Find where the given text appears and provide that cell's center as (x, y) coordinate. 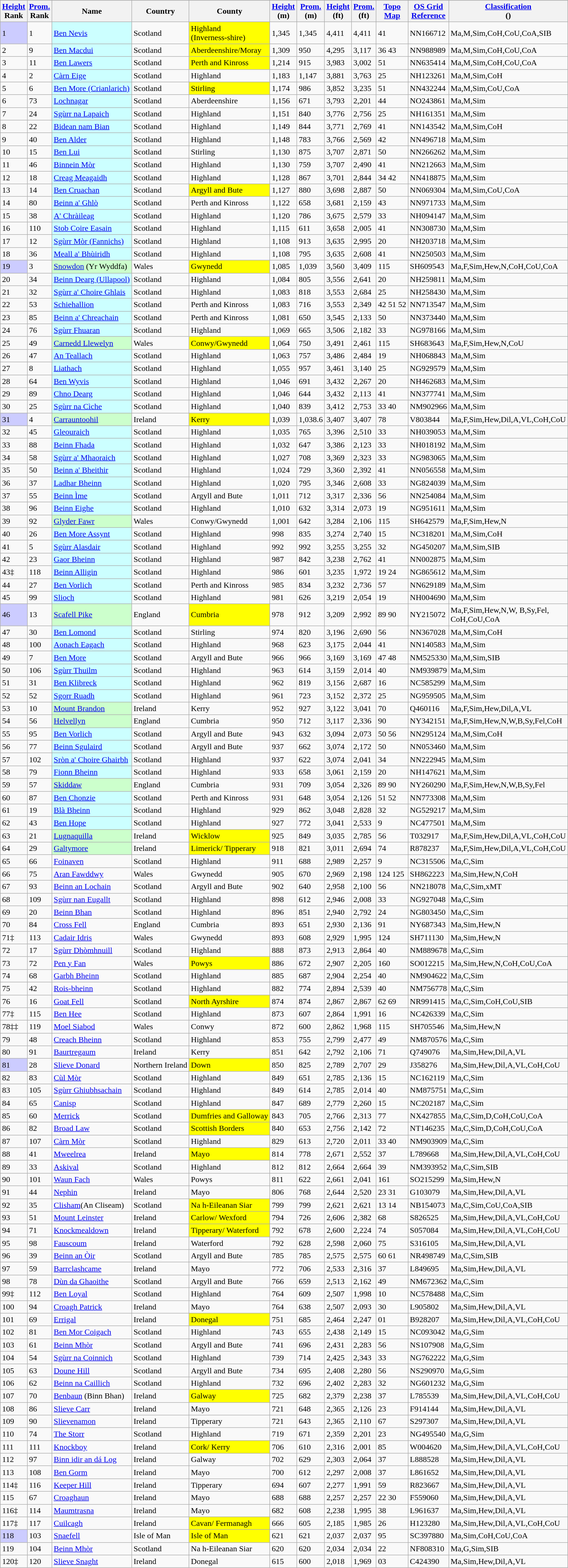
2,392 (364, 470)
NM939879 (429, 670)
1,122 (283, 203)
L961637 (429, 1510)
NG495540 (429, 1434)
SH705546 (429, 1027)
875 (310, 152)
W004620 (429, 1447)
2,828 (364, 810)
2,484 (364, 356)
3,852 (338, 88)
Sgùrr Dhòmhnuill (92, 950)
Blà Bheinn (92, 810)
Ma,M,Sim,CoH,CoU,CoA,SIB (508, 33)
Gaor Bheinn (92, 559)
818 (310, 292)
77‡ (14, 1014)
Ma,F,Sim,Hew,N,CoU (508, 343)
1,010 (283, 508)
Ben Macdui (92, 50)
1,032 (283, 445)
2,690 (364, 632)
2,799 (338, 1040)
2,992 (364, 615)
B928207 (429, 1319)
Beinn Ìme (92, 496)
Height(m) (283, 11)
V803844 (429, 419)
2,606 (338, 1218)
NM889678 (429, 950)
2,093 (364, 1307)
655 (310, 1332)
743 (283, 1332)
911 (283, 861)
2,343 (364, 1358)
Mount Brandon (92, 708)
3,675 (338, 216)
NC477501 (429, 823)
3,175 (338, 645)
120 (39, 1561)
62 69 (392, 1001)
1,024 (283, 470)
Creach Bheinn (92, 1040)
NC202187 (429, 1103)
NG762222 (429, 1358)
1,309 (283, 50)
NM672362 (429, 1281)
S826525 (429, 1218)
638 (310, 1307)
774 (310, 988)
2,598 (338, 1243)
2,100 (364, 887)
952 (283, 708)
2,408 (338, 1370)
NN988989 (429, 50)
898 (283, 899)
2,431 (338, 1345)
TopoMap (392, 11)
2,569 (364, 139)
NN629189 (429, 585)
1,055 (283, 368)
2,172 (364, 747)
Waun Fach (92, 1179)
Scottish Borders (229, 1129)
NC315506 (429, 861)
968 (283, 645)
Ben Mor Coigach (92, 1332)
2,989 (338, 861)
SH683643 (429, 343)
116 (39, 1485)
2,684 (364, 292)
829 (283, 1141)
NH018192 (429, 445)
2,277 (338, 1485)
3,196 (338, 632)
NN367028 (429, 632)
3,506 (338, 330)
NF808310 (429, 1549)
3,346 (338, 483)
Sgùrr nan Eugallt (92, 899)
Ben Hee (92, 1014)
757 (310, 356)
3,386 (338, 445)
NN308730 (429, 228)
Keeper Hill (92, 1485)
Sgùrr Thuilm (92, 670)
2,661 (338, 1179)
SH711130 (429, 938)
2,198 (364, 874)
Cuilcagh (92, 1523)
NS290970 (429, 1370)
C424390 (429, 1561)
886 (283, 963)
Beinn an Lochain (92, 887)
NN418875 (429, 178)
929 (283, 810)
Fauscoum (92, 1243)
896 (283, 912)
2,913 (338, 950)
SH862223 (429, 874)
NN713547 (429, 305)
03 (392, 1561)
Nephin (92, 1192)
2,907 (338, 963)
2,313 (364, 1116)
3,698 (338, 190)
Aberdeenshire/Moray (229, 50)
Liathach (92, 368)
Ben Nevis (92, 33)
Conwy (229, 1027)
2,349 (364, 305)
3,061 (338, 772)
NH161351 (429, 114)
HeightRank (14, 11)
987 (283, 559)
3,094 (338, 734)
Stob Coire Easain (92, 228)
2,671 (338, 1154)
Prom.(m) (310, 11)
NY215072 (429, 615)
601 (310, 572)
766 (283, 1281)
2,789 (338, 1065)
NH068843 (429, 356)
A' Chràileag (92, 216)
741 (283, 1345)
117‡ (14, 1523)
Cork/ Kerry (229, 1447)
2,060 (364, 1243)
Cùl Mòr (92, 1078)
NG978166 (429, 330)
2,123 (364, 445)
3,360 (338, 470)
Clisham(An Cliseam) (92, 1205)
Goat Fell (92, 1001)
Q749076 (429, 1052)
2,490 (364, 165)
Classification() (508, 11)
Ma,F,Sim,Hew,N,W,B,Sy,Fel,CoH (508, 721)
2,372 (364, 696)
Benbaun (Binn Bhan) (92, 1396)
3,486 (338, 356)
2,054 (364, 598)
Slieve Snaght (92, 1561)
An Teallach (92, 356)
902 (283, 887)
2,995 (364, 241)
2,600 (338, 1231)
Down (229, 1065)
666 (283, 1523)
114‡ (14, 1485)
978 (283, 615)
Slieve Carr (92, 1408)
723 (310, 696)
1,040 (283, 407)
768 (310, 1192)
1,147 (310, 76)
2,224 (364, 1231)
161 (392, 1179)
Canisp (92, 1103)
47 48 (392, 658)
NN053460 (429, 747)
Northern Ireland (161, 1065)
3,274 (338, 534)
1,183 (283, 76)
819 (310, 683)
2,438 (338, 1332)
714 (310, 1358)
3,152 (338, 696)
L861652 (429, 1472)
3,238 (338, 559)
J358276 (429, 1065)
2,513 (338, 1281)
R823667 (429, 1485)
3,396 (338, 432)
Slieve Donard (92, 1065)
Snaefell (92, 1536)
Carlow/ Wexford (229, 1218)
Ben Lui (92, 152)
Ma,F,Sim,Hew,Dil,A,VL (508, 708)
NR991415 (429, 1001)
Schiehallion (92, 305)
2,641 (364, 279)
Binn idir an dá Log (92, 1460)
Beinn a' Bheithir (92, 470)
NC318201 (429, 534)
611 (310, 228)
Moel Siabod (92, 1027)
998 (283, 534)
4,295 (338, 50)
847 (283, 1103)
811 (283, 1179)
2,969 (338, 874)
3,314 (338, 508)
2,018 (338, 1561)
647 (310, 445)
160 (392, 963)
01 (392, 1319)
915 (310, 63)
1,011 (283, 496)
2,766 (338, 1116)
2,382 (364, 1218)
51 52 (392, 798)
2,001 (364, 1447)
Merrick (92, 1116)
Sgùrr a' Choire Ghlais (92, 292)
Cadair Idris (92, 938)
716 (310, 305)
Creag Meagaidh (92, 178)
OS GridReference (429, 11)
709 (310, 785)
Maumtrasna (92, 1510)
2,477 (364, 1040)
2,182 (364, 330)
116‡ (14, 1510)
2,044 (364, 645)
2,769 (364, 126)
F559060 (429, 1498)
Ben Lomond (92, 632)
Ben Gorm (92, 1472)
S297307 (429, 1422)
NN218078 (429, 887)
3,556 (338, 279)
NB154073 (429, 1205)
1,968 (364, 1027)
NM904622 (429, 976)
918 (283, 849)
NR498749 (429, 1256)
Sgùrr Fhuaran (92, 330)
2,930 (338, 925)
Croagh Patrick (92, 1307)
G103079 (429, 1192)
Q460116 (429, 708)
North Ayrshire (229, 1001)
Highland(Inverness-shire) (229, 33)
Askival (92, 1167)
36 43 (392, 50)
2,694 (364, 849)
672 (310, 963)
2,720 (338, 1141)
3,317 (338, 496)
2,871 (364, 152)
2,359 (338, 1434)
NN377741 (429, 394)
1,998 (364, 1294)
2,110 (364, 1422)
834 (310, 585)
L789668 (429, 1154)
Binnein Mòr (92, 165)
Beinn Alligin (92, 572)
County (229, 11)
806 (283, 1192)
3,766 (338, 139)
821 (310, 849)
Ma,Sim,Hew,N,CoH,CoU,CoA (508, 963)
Ma,Sim,CoH,CoU,CoA (508, 1536)
1,149 (283, 126)
2,644 (338, 1192)
Carrauntoohil (92, 419)
L785539 (429, 1396)
Name (92, 11)
3,140 (364, 368)
NH147621 (429, 772)
825 (310, 1065)
Beinn Sgulaird (92, 747)
NC093042 (429, 1332)
3,491 (338, 343)
843 (283, 1116)
Waterford (229, 1243)
Gleouraich (92, 432)
3,156 (338, 683)
NN635414 (429, 63)
NG929579 (429, 368)
Beinn na Caillich (92, 1383)
3,776 (338, 114)
Ben Hope (92, 823)
3,122 (338, 708)
628 (310, 1243)
925 (283, 836)
43‡ (14, 572)
734 (283, 1370)
NG959505 (429, 696)
NH004690 (429, 598)
Sgùrr na Cìche (92, 407)
T032917 (429, 836)
SO012215 (429, 963)
665 (310, 330)
2,247 (364, 1319)
2,297 (338, 1472)
NN069304 (429, 190)
Broad Law (92, 1129)
3,035 (338, 836)
Rois-bheinn (92, 988)
1,174 (283, 88)
3,763 (364, 76)
2,260 (364, 1103)
2,736 (364, 585)
2,064 (364, 1460)
Prom.Rank (39, 11)
835 (310, 534)
NH123261 (429, 76)
Garbh Bheinn (92, 976)
NN295124 (429, 734)
F914144 (429, 1408)
H123280 (429, 1523)
22 30 (392, 1498)
NO243861 (429, 101)
783 (310, 139)
NN254084 (429, 496)
3,409 (364, 267)
3,232 (338, 585)
Helvellyn (92, 721)
1,085 (283, 267)
2,940 (338, 912)
Ben Wyvis (92, 381)
912 (310, 615)
3,159 (338, 670)
2,464 (338, 1319)
3,412 (338, 407)
3,701 (338, 178)
Knockmealdown (92, 1231)
2,011 (364, 1141)
1,148 (283, 139)
2,579 (364, 216)
Mweelrea (92, 1154)
1,020 (283, 483)
943 (283, 734)
3,881 (338, 76)
Bidean nam Bian (92, 126)
NY342151 (429, 721)
626 (310, 598)
1,027 (283, 458)
Ben Cruachan (92, 190)
Country (161, 11)
Height(ft) (338, 11)
814 (283, 1154)
Cavan/ Fermanagh (229, 1523)
643 (310, 1422)
685 (310, 1319)
Tipperary/ Waterford (229, 1231)
NN250503 (429, 254)
962 (283, 683)
2,133 (364, 317)
NH039053 (429, 432)
765 (310, 432)
623 (310, 645)
3,793 (338, 101)
Fionn Bheinn (92, 772)
2,254 (364, 976)
3,011 (338, 849)
Limerick/ Tipperary (229, 849)
Slievenamon (92, 1422)
SC397880 (429, 1536)
2,707 (364, 1065)
2,379 (338, 1396)
Lochnagar (92, 101)
50 56 (392, 734)
Ma,C,Sim,CoH,CoU,SIB (508, 1001)
Scafell Pike (92, 615)
794 (283, 1218)
2,402 (338, 1383)
Ben More (Crianlarich) (92, 88)
885 (283, 976)
NN143542 (429, 126)
Prom.(ft) (364, 11)
NH258430 (429, 292)
3,771 (338, 126)
2,205 (364, 963)
2,779 (338, 1103)
NM870576 (429, 1040)
2,958 (338, 887)
NN373440 (429, 317)
2,323 (364, 458)
Cross Fell (92, 925)
Beinn Eighe (92, 508)
2,929 (338, 938)
Chno Dearg (92, 394)
Aran Fawddwy (92, 874)
981 (283, 598)
839 (310, 407)
Sgùrr na Lapaich (92, 114)
2,425 (338, 1358)
NY687343 (429, 925)
NN222945 (429, 759)
Aberdeenshire (229, 101)
2,539 (364, 988)
23 31 (392, 1192)
750 (310, 343)
Beinn a' Ghlò (92, 203)
Ma,F,Sim,Hew,N,W,B,Sy,Fel (508, 785)
SH642579 (429, 521)
613 (310, 1141)
Ben Lawers (92, 63)
867 (310, 178)
610 (310, 1447)
882 (283, 988)
Ben Klibreck (92, 683)
963 (283, 670)
805 (310, 279)
739 (283, 1358)
1,084 (283, 279)
2,162 (364, 1281)
Ben Chonzie (92, 798)
Foinaven (92, 861)
Meall a' Bhùiridh (92, 254)
19 24 (392, 572)
2,303 (338, 1460)
L888528 (429, 1460)
Slioch (92, 598)
Croaghaun (92, 1498)
1,214 (283, 63)
3,545 (338, 317)
862 (310, 810)
Ben More (92, 658)
Ma,C,Sim,xMT (508, 887)
2,552 (364, 1154)
NN056558 (429, 470)
2,185 (338, 1523)
NH094147 (429, 216)
2,740 (364, 534)
Beinn an Òir (92, 1256)
Beinn Bhan (92, 912)
702 (283, 1460)
820 (310, 632)
708 (310, 458)
Ma,C,Sim,CoU,CoA,SIB (508, 1205)
974 (283, 632)
2,461 (364, 343)
71‡ (14, 938)
Càrn Mòr (92, 1141)
2,326 (364, 785)
691 (310, 381)
NG824039 (429, 483)
609 (310, 1294)
842 (310, 559)
629 (310, 1460)
Sgùrr Ghiubhsachain (92, 1090)
78‡‡ (14, 1027)
700 (283, 1472)
NN166712 (429, 33)
751 (283, 1319)
NM903909 (429, 1141)
NG983065 (429, 458)
985 (283, 585)
NN432244 (429, 88)
Càrn Eige (92, 76)
NS107908 (429, 1345)
NH259811 (429, 279)
NC585299 (429, 683)
NC162119 (429, 1078)
Snowdon (Yr Wyddfa) (92, 267)
34 42 (392, 178)
NT146235 (429, 1129)
732 (283, 1383)
1,115 (283, 228)
1,001 (283, 521)
NG529217 (429, 810)
NN140583 (429, 645)
3,219 (338, 598)
695 (310, 1370)
755 (310, 1040)
Sgorr Ruadh (92, 696)
2,267 (364, 381)
1,035 (283, 432)
NG450207 (429, 547)
888 (283, 950)
Pen y Fan (92, 963)
NG803450 (429, 912)
1,151 (283, 114)
Galtymore (92, 849)
S057084 (429, 1231)
2,887 (364, 190)
1,985 (364, 1523)
Glyder Fawr (92, 521)
NN266262 (429, 152)
Dùn da Ghaoithe (92, 1281)
Beinn Fhada (92, 445)
2,280 (364, 1370)
SO215299 (429, 1179)
2,142 (364, 1129)
694 (283, 1485)
NN773308 (429, 798)
670 (310, 874)
NH203718 (429, 241)
NM525330 (429, 658)
Ben Loyal (92, 1294)
120‡ (14, 1561)
NM902966 (429, 407)
Baurtregaum (92, 1052)
725 (283, 1396)
117 (39, 1523)
Beinn Dearg (Ullapool) (92, 279)
99 (39, 598)
1,972 (364, 572)
Sgùrr na Coinnich (92, 1358)
640 (310, 887)
880 (310, 190)
853 (283, 1040)
961 (283, 696)
726 (310, 1218)
615 (283, 1561)
844 (310, 126)
759 (310, 165)
Ma,F,Sim,Hew,N,CoH,CoU,CoA (508, 267)
Ben More Assynt (92, 534)
1,069 (283, 330)
1,969 (364, 1561)
1,063 (283, 356)
NH462683 (429, 381)
L905802 (429, 1307)
NG601232 (429, 1383)
Sgùrr Alasdair (92, 547)
3,369 (338, 458)
2,862 (338, 1027)
124 (392, 938)
905 (283, 874)
3,681 (338, 203)
786 (310, 216)
2,510 (364, 432)
913 (310, 241)
NC426339 (429, 1014)
NG865612 (429, 572)
2,844 (364, 178)
Barrclashcame (92, 1269)
NN971733 (429, 203)
3,209 (338, 615)
Sgùrr a' Mhaoraich (92, 458)
2,113 (364, 394)
872 (283, 1027)
3,983 (338, 63)
SH609543 (429, 267)
3,284 (338, 521)
659 (310, 1281)
L849695 (429, 1269)
Ma,F,Sim,Hew,N (508, 521)
729 (310, 470)
99‡ (14, 1294)
The Storr (92, 1434)
NC578488 (429, 1294)
3,461 (338, 368)
2,687 (364, 683)
1,081 (283, 317)
Wicklow (229, 836)
1,156 (283, 101)
650 (310, 317)
NN212663 (429, 165)
2,946 (338, 899)
NX427855 (429, 1116)
Carnedd Llewelyn (92, 343)
3,002 (364, 63)
Errigal (92, 1319)
NY260290 (429, 785)
60 61 (392, 1256)
NN002875 (429, 559)
Mount Leinster (92, 1218)
3,048 (338, 810)
2,149 (364, 1332)
114 (39, 1510)
124 125 (392, 874)
NM875751 (429, 1090)
13 14 (392, 1205)
Lugnaquilla (92, 836)
R878237 (429, 849)
689 (310, 1103)
Sgùrr Mòr (Fannichs) (92, 241)
850 (283, 1065)
662 (310, 747)
Ma,G,Sim,SIB (508, 1549)
Doune Hill (92, 1370)
Ma,Sim,Hew,N,CoH (508, 874)
644 (310, 394)
1,064 (283, 343)
Beinn a' Chreachain (92, 317)
42 51 52 (392, 305)
NG927048 (429, 899)
Ladhar Bheinn (92, 483)
653 (310, 1129)
2,894 (338, 988)
Aonach Eagach (92, 645)
1,127 (283, 190)
678 (310, 1231)
NN496718 (429, 139)
Dumfries and Galloway (229, 1116)
1,120 (283, 216)
933 (283, 772)
1,128 (283, 178)
705 (310, 1116)
NM393952 (429, 1167)
1,038.6 (310, 419)
3,658 (338, 228)
Sròn a' Choire Ghairbh (92, 759)
Skiddaw (92, 785)
2,904 (338, 976)
957 (310, 368)
NG951611 (429, 508)
3,560 (338, 267)
2,753 (364, 407)
605 (310, 1523)
778 (310, 1154)
2,520 (364, 1192)
Ma,F,Sim,Hew,N,W, B,Sy,Fel,CoH,CoU,CoA (508, 615)
Ben Alder (92, 139)
2,762 (364, 559)
2,005 (364, 228)
NM756778 (429, 988)
719 (283, 1434)
687 (310, 976)
Knockboy (92, 1447)
S316105 (429, 1243)
